Return [X, Y] of the center of cell containing provided text 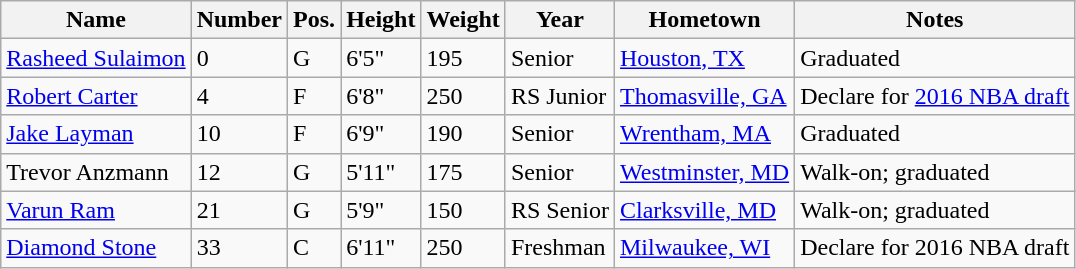
Notes [935, 20]
175 [463, 172]
Rasheed Sulaimon [96, 58]
Wrentham, MA [704, 134]
5'11" [381, 172]
Weight [463, 20]
Name [96, 20]
Height [381, 20]
RS Senior [560, 210]
C [314, 248]
4 [239, 96]
Thomasville, GA [704, 96]
Number [239, 20]
10 [239, 134]
6'11" [381, 248]
Varun Ram [96, 210]
12 [239, 172]
6'9" [381, 134]
Robert Carter [96, 96]
Clarksville, MD [704, 210]
195 [463, 58]
Freshman [560, 248]
Diamond Stone [96, 248]
Westminster, MD [704, 172]
5'9" [381, 210]
Jake Layman [96, 134]
Trevor Anzmann [96, 172]
33 [239, 248]
Year [560, 20]
6'8" [381, 96]
21 [239, 210]
RS Junior [560, 96]
0 [239, 58]
Pos. [314, 20]
Milwaukee, WI [704, 248]
Houston, TX [704, 58]
Hometown [704, 20]
150 [463, 210]
190 [463, 134]
6'5" [381, 58]
